Detect which cell encompasses the target text, then output its [x, y] center coordinate. 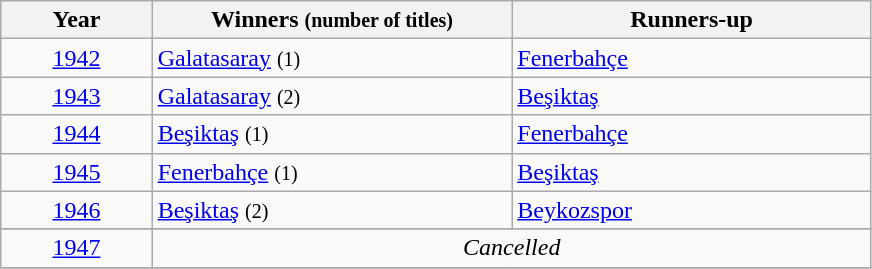
Galatasaray (1) [332, 58]
1946 [76, 210]
Beykozspor [692, 210]
Beşiktaş (2) [332, 210]
Runners-up [692, 20]
Year [76, 20]
Beşiktaş (1) [332, 134]
Fenerbahçe (1) [332, 172]
Cancelled [512, 248]
1947 [76, 248]
1943 [76, 96]
Galatasaray (2) [332, 96]
1944 [76, 134]
1942 [76, 58]
Winners (number of titles) [332, 20]
1945 [76, 172]
